Scan for the cell matching the given text and deliver its (x, y) coordinate at center. 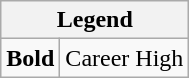
Career High (124, 58)
Legend (95, 20)
Bold (30, 58)
